Return (X, Y) of the center of cell containing provided text 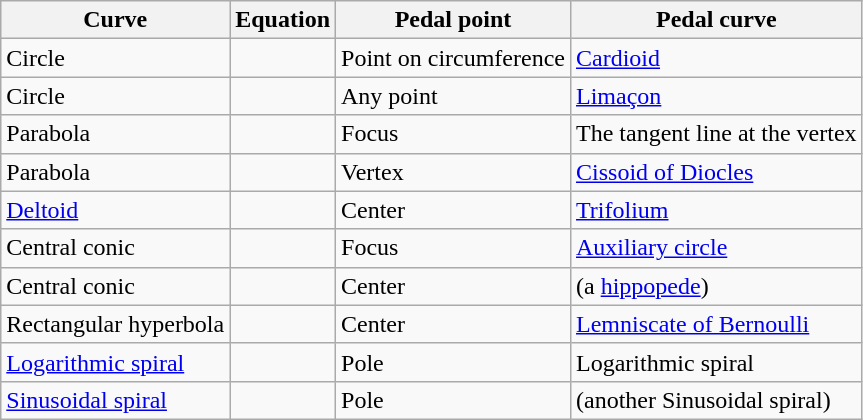
Lemniscate of Bernoulli (716, 324)
Pedal point (454, 20)
Deltoid (116, 210)
Auxiliary circle (716, 248)
Trifolium (716, 210)
Point on circumference (454, 58)
Rectangular hyperbola (116, 324)
Limaçon (716, 96)
Equation (283, 20)
(a hippopede) (716, 286)
Vertex (454, 172)
Pedal curve (716, 20)
Curve (116, 20)
Any point (454, 96)
Sinusoidal spiral (116, 400)
(another Sinusoidal spiral) (716, 400)
Cardioid (716, 58)
Cissoid of Diocles (716, 172)
The tangent line at the vertex (716, 134)
